Search for the cell housing the specified text and yield its (x, y) center coordinate. 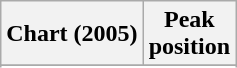
Chart (2005) (72, 34)
Peakposition (189, 34)
